Extract the [x, y] coordinate from the center of the cell holding the provided text.  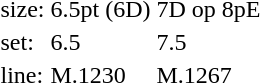
6.5 [100, 42]
